For the text-containing cell, return its midpoint in [x, y] coordinate format. 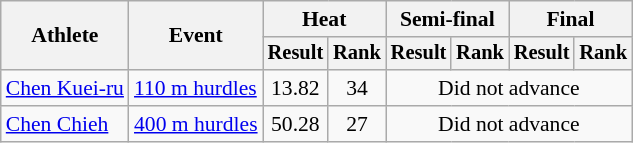
400 m hurdles [196, 124]
Final [570, 19]
Athlete [65, 36]
Event [196, 36]
27 [357, 124]
Heat [324, 19]
34 [357, 88]
Chen Kuei-ru [65, 88]
Semi-final [448, 19]
13.82 [296, 88]
110 m hurdles [196, 88]
50.28 [296, 124]
Chen Chieh [65, 124]
